Locate the cell with the specified text and output its (x, y) center coordinate. 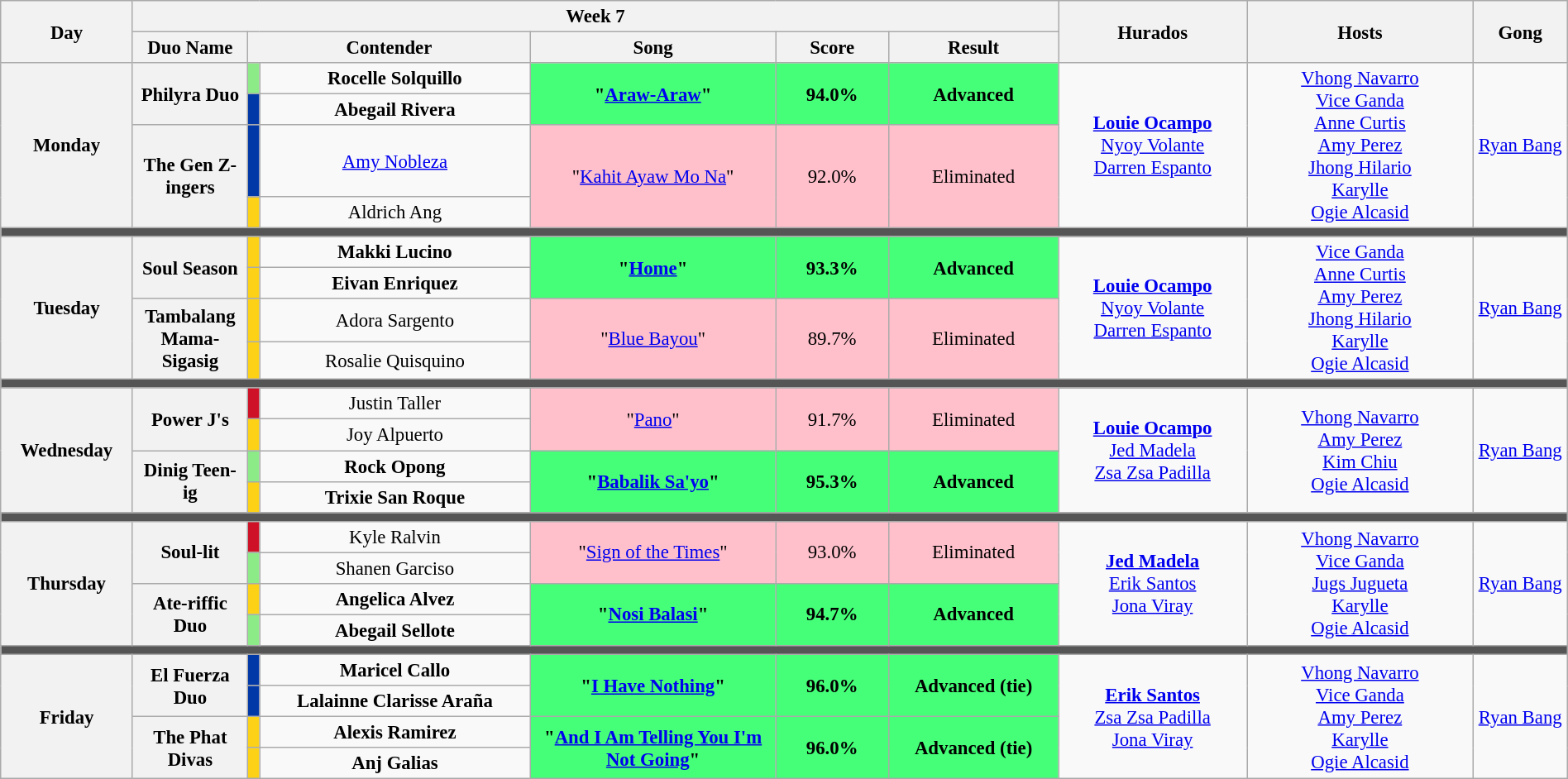
Jed MadelaErik SantosJona Viray (1153, 583)
Makki Lucino (395, 252)
92.0% (832, 176)
Score (832, 48)
"Home" (653, 268)
Hurados (1153, 31)
El Fuerza Duo (190, 685)
The Phat Divas (190, 748)
The Gen Z-ingers (190, 176)
Joy Alpuerto (395, 435)
Week 7 (595, 17)
Kyle Ralvin (395, 537)
Wednesday (67, 451)
Vhong NavarroAmy PerezKim ChiuOgie Alcasid (1360, 451)
Vhong NavarroVice GandaAnne CurtisAmy PerezJhong HilarioKarylleOgie Alcasid (1360, 146)
Day (67, 31)
Vhong NavarroVice GandaAmy PerezKarylleOgie Alcasid (1360, 716)
"Babalik Sa'yo" (653, 481)
94.7% (832, 615)
Vhong NavarroVice GandaJugs JuguetaKarylleOgie Alcasid (1360, 583)
91.7% (832, 420)
Tuesday (67, 308)
"Nosi Balasi" (653, 615)
Thursday (67, 583)
Friday (67, 716)
Abegail Sellote (395, 630)
Hosts (1360, 31)
Amy Nobleza (395, 160)
"And I Am Telling You I'm Not Going" (653, 748)
Trixie San Roque (395, 497)
Angelica Alvez (395, 600)
Alexis Ramirez (395, 733)
Anj Galias (395, 763)
Rosalie Quisquino (395, 361)
95.3% (832, 481)
Soul-lit (190, 552)
Gong (1520, 31)
Maricel Callo (395, 670)
Tambalang Mama-Sigasig (190, 339)
Ate-riffic Duo (190, 615)
Rock Opong (395, 466)
94.0% (832, 94)
Abegail Rivera (395, 110)
Eivan Enriquez (395, 284)
"Sign of the Times" (653, 552)
Result (974, 48)
Duo Name (190, 48)
Erik SantosZsa Zsa PadillaJona Viray (1153, 716)
"Kahit Ayaw Mo Na" (653, 176)
93.3% (832, 268)
Contender (389, 48)
93.0% (832, 552)
89.7% (832, 339)
Vice GandaAnne CurtisAmy PerezJhong HilarioKarylleOgie Alcasid (1360, 308)
Adora Sargento (395, 321)
Rocelle Solquillo (395, 79)
Monday (67, 146)
Justin Taller (395, 404)
Louie OcampoJed MadelaZsa Zsa Padilla (1153, 451)
Shanen Garciso (395, 568)
Soul Season (190, 268)
Power J's (190, 420)
Philyra Duo (190, 94)
Lalainne Clarisse Araña (395, 701)
"Pano" (653, 420)
"I Have Nothing" (653, 685)
Dinig Teen-ig (190, 481)
"Araw-Araw" (653, 94)
Aldrich Ang (395, 213)
Song (653, 48)
"Blue Bayou" (653, 339)
